Search for the cell housing the specified text and yield its (x, y) center coordinate. 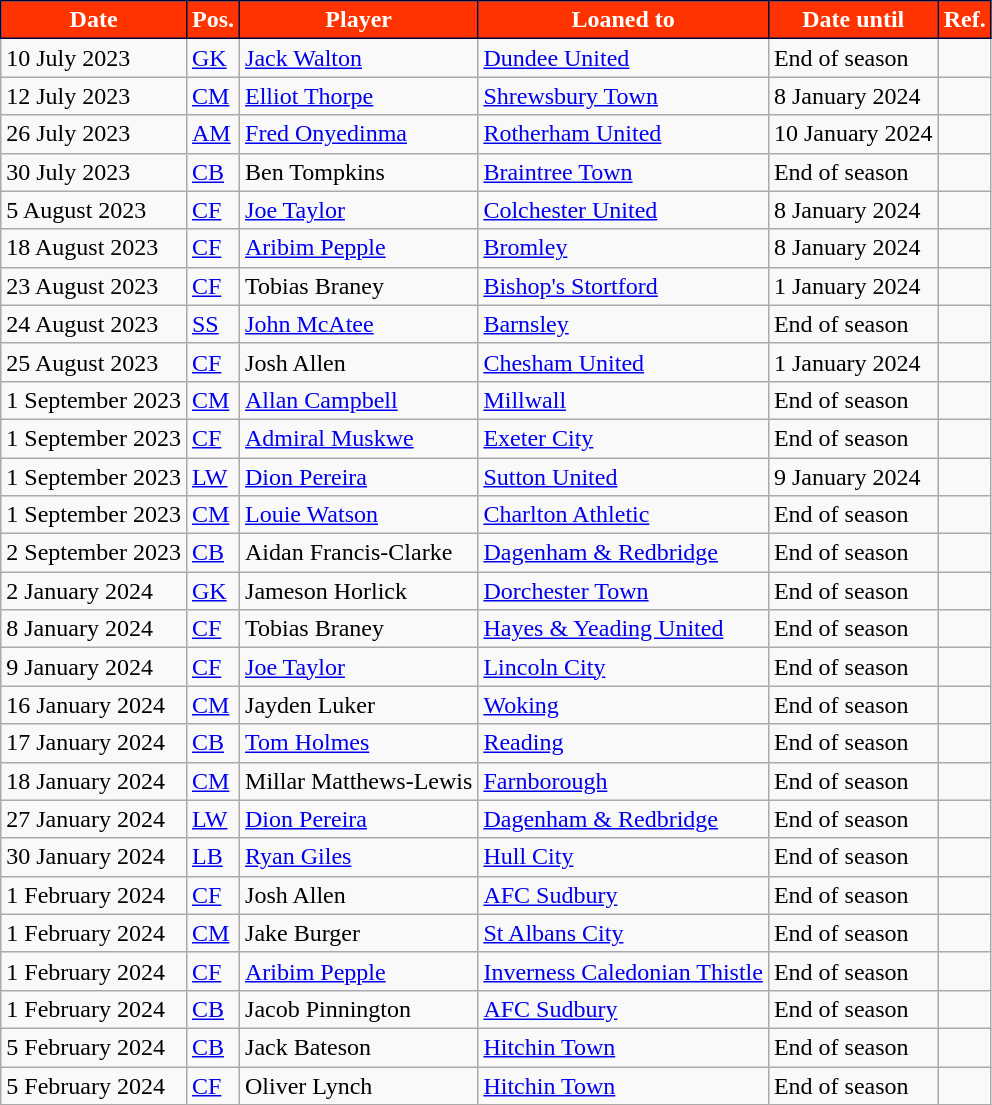
Bishop's Stortford (624, 286)
Woking (624, 705)
SS (212, 324)
Fred Onyedinma (359, 134)
Loaned to (624, 20)
Farnborough (624, 781)
Sutton United (624, 477)
16 January 2024 (94, 705)
23 August 2023 (94, 286)
18 January 2024 (94, 781)
Jacob Pinnington (359, 1009)
John McAtee (359, 324)
Tom Holmes (359, 743)
27 January 2024 (94, 819)
Jack Walton (359, 58)
18 August 2023 (94, 248)
Bromley (624, 248)
Oliver Lynch (359, 1085)
St Albans City (624, 933)
Dorchester Town (624, 591)
2 January 2024 (94, 591)
Braintree Town (624, 172)
30 January 2024 (94, 857)
Rotherham United (624, 134)
Millwall (624, 400)
Admiral Muskwe (359, 438)
Louie Watson (359, 515)
5 August 2023 (94, 210)
Pos. (212, 20)
Jayden Luker (359, 705)
30 July 2023 (94, 172)
Chesham United (624, 362)
Ben Tompkins (359, 172)
Ryan Giles (359, 857)
Millar Matthews-Lewis (359, 781)
10 July 2023 (94, 58)
AM (212, 134)
Lincoln City (624, 667)
25 August 2023 (94, 362)
12 July 2023 (94, 96)
17 January 2024 (94, 743)
Charlton Athletic (624, 515)
Player (359, 20)
10 January 2024 (853, 134)
Exeter City (624, 438)
Allan Campbell (359, 400)
Reading (624, 743)
Hayes & Yeading United (624, 629)
Hull City (624, 857)
LB (212, 857)
Barnsley (624, 324)
Date (94, 20)
Ref. (964, 20)
Jack Bateson (359, 1047)
24 August 2023 (94, 324)
Elliot Thorpe (359, 96)
Jake Burger (359, 933)
Colchester United (624, 210)
Date until (853, 20)
26 July 2023 (94, 134)
2 September 2023 (94, 553)
Dundee United (624, 58)
Inverness Caledonian Thistle (624, 971)
Aidan Francis-Clarke (359, 553)
Jameson Horlick (359, 591)
Shrewsbury Town (624, 96)
